Return the (x, y) coordinate for the center point of the cell that contains the specified text.  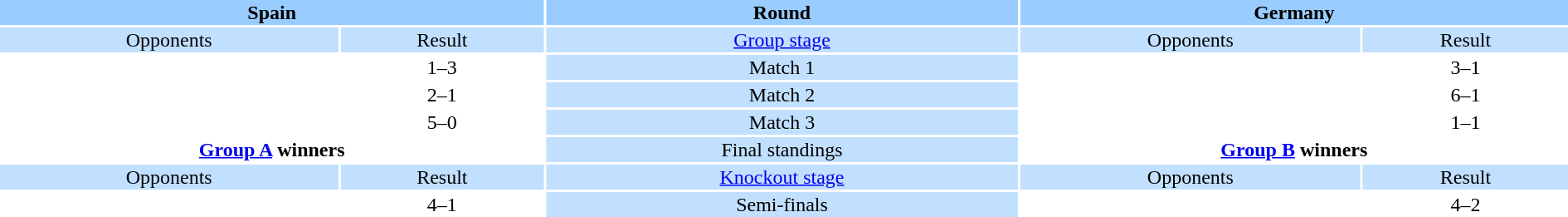
Match 1 (782, 67)
Spain (272, 12)
Final standings (782, 150)
Round (782, 12)
1–1 (1465, 122)
Match 3 (782, 122)
2–1 (441, 95)
Group stage (782, 40)
Match 2 (782, 95)
4–2 (1465, 205)
Semi-finals (782, 205)
Group B winners (1294, 150)
Group A winners (272, 150)
Germany (1294, 12)
1–3 (441, 67)
6–1 (1465, 95)
3–1 (1465, 67)
Knockout stage (782, 177)
4–1 (441, 205)
5–0 (441, 122)
